From the cell containing the given text, extract its center point as (X, Y) coordinate. 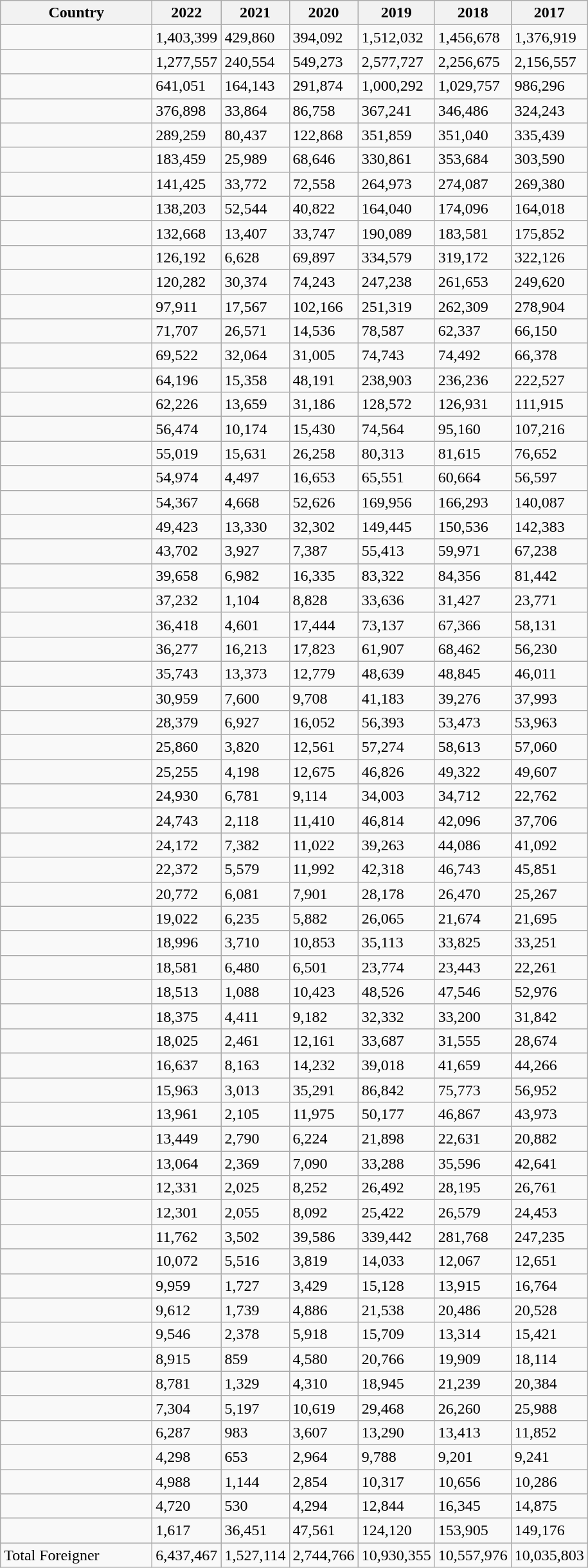
2021 (255, 13)
25,860 (186, 747)
102,166 (324, 307)
65,551 (396, 478)
14,033 (396, 1261)
21,695 (549, 918)
26,492 (396, 1188)
25,989 (255, 160)
16,764 (549, 1286)
69,522 (186, 356)
1,329 (255, 1383)
859 (255, 1359)
8,828 (324, 600)
13,314 (473, 1335)
653 (255, 1457)
74,492 (473, 356)
4,497 (255, 478)
122,868 (324, 135)
33,636 (396, 600)
21,674 (473, 918)
13,413 (473, 1432)
247,238 (396, 282)
67,238 (549, 551)
15,430 (324, 429)
32,302 (324, 527)
18,025 (186, 1041)
33,288 (396, 1163)
19,022 (186, 918)
335,439 (549, 135)
14,536 (324, 331)
6,287 (186, 1432)
11,410 (324, 821)
66,150 (549, 331)
26,571 (255, 331)
17,567 (255, 307)
174,096 (473, 208)
22,762 (549, 796)
18,513 (186, 992)
2,461 (255, 1041)
14,232 (324, 1065)
36,451 (255, 1531)
56,597 (549, 478)
13,961 (186, 1115)
56,474 (186, 429)
43,702 (186, 551)
3,927 (255, 551)
26,260 (473, 1408)
74,243 (324, 282)
249,620 (549, 282)
24,930 (186, 796)
17,444 (324, 624)
9,612 (186, 1310)
126,931 (473, 405)
4,601 (255, 624)
76,652 (549, 453)
Country (76, 13)
166,293 (473, 502)
28,379 (186, 723)
4,298 (186, 1457)
8,163 (255, 1065)
18,375 (186, 1016)
46,011 (549, 673)
11,975 (324, 1115)
26,065 (396, 918)
24,172 (186, 845)
10,174 (255, 429)
24,743 (186, 821)
7,387 (324, 551)
21,538 (396, 1310)
66,378 (549, 356)
4,411 (255, 1016)
31,427 (473, 600)
13,373 (255, 673)
54,367 (186, 502)
6,501 (324, 967)
39,263 (396, 845)
33,772 (255, 184)
45,851 (549, 870)
Total Foreigner (76, 1555)
33,687 (396, 1041)
50,177 (396, 1115)
28,195 (473, 1188)
31,186 (324, 405)
44,086 (473, 845)
15,709 (396, 1335)
1,104 (255, 600)
61,907 (396, 649)
164,040 (396, 208)
153,905 (473, 1531)
23,771 (549, 600)
22,372 (186, 870)
549,273 (324, 62)
8,092 (324, 1212)
41,183 (396, 698)
43,973 (549, 1115)
351,040 (473, 135)
9,959 (186, 1286)
12,067 (473, 1261)
1,512,032 (396, 37)
2,105 (255, 1115)
4,580 (324, 1359)
48,845 (473, 673)
429,860 (255, 37)
32,064 (255, 356)
15,128 (396, 1286)
56,393 (396, 723)
5,516 (255, 1261)
35,113 (396, 943)
12,651 (549, 1261)
21,239 (473, 1383)
16,637 (186, 1065)
60,664 (473, 478)
164,018 (549, 208)
10,072 (186, 1261)
278,904 (549, 307)
7,090 (324, 1163)
2,118 (255, 821)
73,137 (396, 624)
86,842 (396, 1090)
4,720 (186, 1506)
15,631 (255, 453)
35,291 (324, 1090)
1,144 (255, 1481)
238,903 (396, 380)
13,449 (186, 1139)
1,739 (255, 1310)
10,286 (549, 1481)
54,974 (186, 478)
56,230 (549, 649)
262,309 (473, 307)
6,224 (324, 1139)
190,089 (396, 233)
1,088 (255, 992)
7,901 (324, 894)
12,161 (324, 1041)
62,337 (473, 331)
12,301 (186, 1212)
2,964 (324, 1457)
39,276 (473, 698)
83,322 (396, 576)
64,196 (186, 380)
4,310 (324, 1383)
26,761 (549, 1188)
12,844 (396, 1506)
183,459 (186, 160)
120,282 (186, 282)
5,918 (324, 1335)
10,930,355 (396, 1555)
353,684 (473, 160)
69,897 (324, 257)
13,407 (255, 233)
222,527 (549, 380)
36,277 (186, 649)
2019 (396, 13)
11,762 (186, 1237)
86,758 (324, 111)
274,087 (473, 184)
2,378 (255, 1335)
20,772 (186, 894)
183,581 (473, 233)
48,526 (396, 992)
78,587 (396, 331)
42,096 (473, 821)
3,429 (324, 1286)
1,617 (186, 1531)
1,727 (255, 1286)
59,971 (473, 551)
2,790 (255, 1139)
2018 (473, 13)
46,867 (473, 1115)
11,992 (324, 870)
58,613 (473, 747)
18,581 (186, 967)
49,423 (186, 527)
33,251 (549, 943)
126,192 (186, 257)
13,915 (473, 1286)
107,216 (549, 429)
376,898 (186, 111)
21,898 (396, 1139)
37,232 (186, 600)
7,382 (255, 845)
23,443 (473, 967)
48,639 (396, 673)
9,546 (186, 1335)
8,781 (186, 1383)
30,374 (255, 282)
1,000,292 (396, 86)
2,744,766 (324, 1555)
10,035,803 (549, 1555)
251,319 (396, 307)
17,823 (324, 649)
42,641 (549, 1163)
132,668 (186, 233)
40,822 (324, 208)
16,213 (255, 649)
4,294 (324, 1506)
22,261 (549, 967)
351,859 (396, 135)
25,267 (549, 894)
25,422 (396, 1212)
47,546 (473, 992)
30,959 (186, 698)
289,259 (186, 135)
4,886 (324, 1310)
80,313 (396, 453)
4,988 (186, 1481)
47,561 (324, 1531)
81,615 (473, 453)
41,092 (549, 845)
1,277,557 (186, 62)
25,255 (186, 772)
264,973 (396, 184)
49,322 (473, 772)
29,468 (396, 1408)
339,442 (396, 1237)
247,235 (549, 1237)
367,241 (396, 111)
641,051 (186, 86)
394,092 (324, 37)
269,380 (549, 184)
240,554 (255, 62)
28,178 (396, 894)
36,418 (186, 624)
2022 (186, 13)
16,052 (324, 723)
141,425 (186, 184)
53,473 (473, 723)
1,456,678 (473, 37)
7,600 (255, 698)
23,774 (396, 967)
35,596 (473, 1163)
35,743 (186, 673)
986,296 (549, 86)
164,143 (255, 86)
16,653 (324, 478)
28,674 (549, 1041)
52,976 (549, 992)
3,820 (255, 747)
2,256,675 (473, 62)
281,768 (473, 1237)
97,911 (186, 307)
149,176 (549, 1531)
18,996 (186, 943)
11,022 (324, 845)
24,453 (549, 1212)
150,536 (473, 527)
2,369 (255, 1163)
95,160 (473, 429)
39,586 (324, 1237)
330,861 (396, 160)
33,864 (255, 111)
8,252 (324, 1188)
3,710 (255, 943)
10,656 (473, 1481)
33,747 (324, 233)
142,383 (549, 527)
236,236 (473, 380)
18,114 (549, 1359)
2,577,727 (396, 62)
48,191 (324, 380)
6,235 (255, 918)
1,403,399 (186, 37)
13,290 (396, 1432)
140,087 (549, 502)
14,875 (549, 1506)
9,182 (324, 1016)
13,330 (255, 527)
26,258 (324, 453)
10,853 (324, 943)
5,882 (324, 918)
2,055 (255, 1212)
80,437 (255, 135)
20,486 (473, 1310)
33,825 (473, 943)
2,854 (324, 1481)
74,564 (396, 429)
75,773 (473, 1090)
74,743 (396, 356)
6,781 (255, 796)
84,356 (473, 576)
3,819 (324, 1261)
12,331 (186, 1188)
39,658 (186, 576)
15,421 (549, 1335)
346,486 (473, 111)
8,915 (186, 1359)
67,366 (473, 624)
39,018 (396, 1065)
20,528 (549, 1310)
22,631 (473, 1139)
56,952 (549, 1090)
53,963 (549, 723)
324,243 (549, 111)
334,579 (396, 257)
1,527,114 (255, 1555)
68,646 (324, 160)
25,988 (549, 1408)
12,779 (324, 673)
6,927 (255, 723)
4,668 (255, 502)
10,317 (396, 1481)
15,358 (255, 380)
55,019 (186, 453)
20,882 (549, 1139)
62,226 (186, 405)
31,842 (549, 1016)
16,335 (324, 576)
2,025 (255, 1188)
124,120 (396, 1531)
2020 (324, 13)
3,607 (324, 1432)
52,626 (324, 502)
9,201 (473, 1457)
12,675 (324, 772)
37,706 (549, 821)
46,826 (396, 772)
68,462 (473, 649)
46,743 (473, 870)
71,707 (186, 331)
44,266 (549, 1065)
49,607 (549, 772)
2017 (549, 13)
26,579 (473, 1212)
138,203 (186, 208)
57,060 (549, 747)
46,814 (396, 821)
13,659 (255, 405)
20,384 (549, 1383)
6,628 (255, 257)
3,013 (255, 1090)
9,114 (324, 796)
2,156,557 (549, 62)
16,345 (473, 1506)
81,442 (549, 576)
4,198 (255, 772)
5,579 (255, 870)
34,003 (396, 796)
10,557,976 (473, 1555)
9,788 (396, 1457)
34,712 (473, 796)
7,304 (186, 1408)
1,029,757 (473, 86)
20,766 (396, 1359)
10,619 (324, 1408)
530 (255, 1506)
10,423 (324, 992)
58,131 (549, 624)
37,993 (549, 698)
322,126 (549, 257)
32,332 (396, 1016)
6,437,467 (186, 1555)
111,915 (549, 405)
9,241 (549, 1457)
41,659 (473, 1065)
175,852 (549, 233)
72,558 (324, 184)
33,200 (473, 1016)
3,502 (255, 1237)
169,956 (396, 502)
57,274 (396, 747)
15,963 (186, 1090)
128,572 (396, 405)
291,874 (324, 86)
983 (255, 1432)
303,590 (549, 160)
55,413 (396, 551)
9,708 (324, 698)
18,945 (396, 1383)
12,561 (324, 747)
31,555 (473, 1041)
149,445 (396, 527)
42,318 (396, 870)
31,005 (324, 356)
6,982 (255, 576)
5,197 (255, 1408)
261,653 (473, 282)
6,081 (255, 894)
1,376,919 (549, 37)
52,544 (255, 208)
26,470 (473, 894)
19,909 (473, 1359)
13,064 (186, 1163)
11,852 (549, 1432)
319,172 (473, 257)
6,480 (255, 967)
